Determine the [X, Y] coordinate at the center of the cell enclosing the given text.  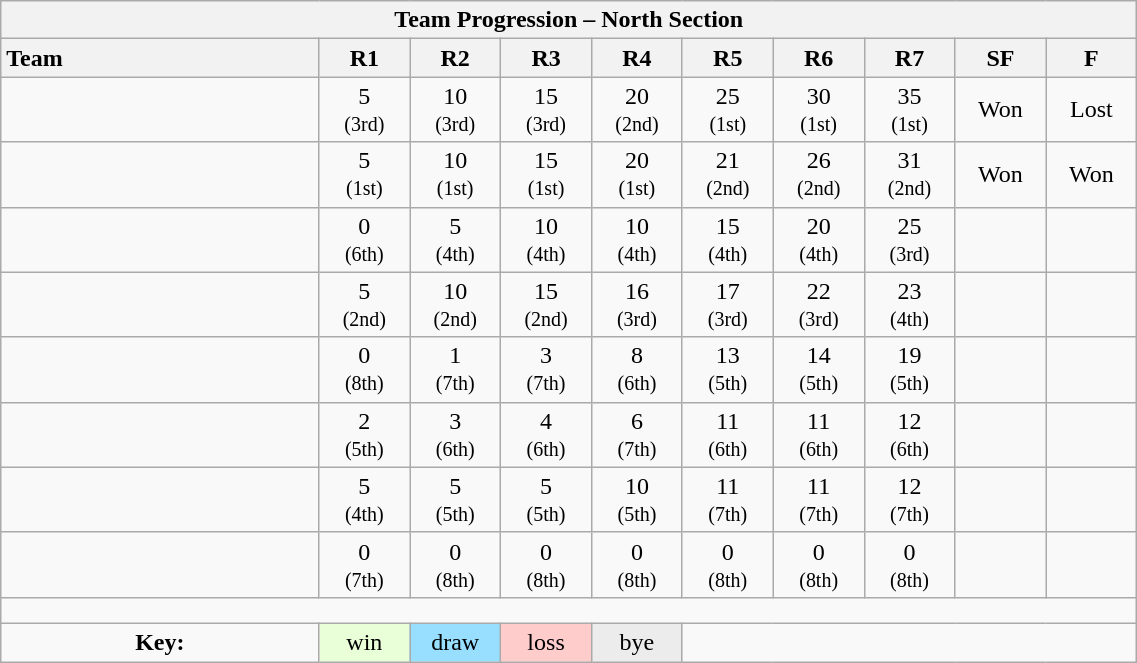
Key: [160, 642]
5(2nd) [364, 304]
0(7th) [364, 564]
R5 [728, 58]
1(7th) [456, 370]
21(2nd) [728, 174]
10(2nd) [456, 304]
14(5th) [818, 370]
15(4th) [728, 240]
R3 [546, 58]
25(1st) [728, 110]
0(6th) [364, 240]
3(7th) [546, 370]
23(4th) [910, 304]
R1 [364, 58]
20(1st) [636, 174]
2(5th) [364, 434]
15(3rd) [546, 110]
16(3rd) [636, 304]
bye [636, 642]
22(3rd) [818, 304]
SF [1000, 58]
R2 [456, 58]
31(2nd) [910, 174]
12(6th) [910, 434]
35(1st) [910, 110]
draw [456, 642]
5(3rd) [364, 110]
19(5th) [910, 370]
5(1st) [364, 174]
20(4th) [818, 240]
6(7th) [636, 434]
25(3rd) [910, 240]
loss [546, 642]
10(3rd) [456, 110]
10(1st) [456, 174]
4(6th) [546, 434]
10(5th) [636, 500]
R4 [636, 58]
30(1st) [818, 110]
15(1st) [546, 174]
26(2nd) [818, 174]
F [1092, 58]
Team Progression – North Section [569, 20]
13(5th) [728, 370]
3(6th) [456, 434]
20(2nd) [636, 110]
15(2nd) [546, 304]
win [364, 642]
R7 [910, 58]
Lost [1092, 110]
R6 [818, 58]
8(6th) [636, 370]
Team [160, 58]
17(3rd) [728, 304]
12(7th) [910, 500]
